Extract the (X, Y) coordinate from the center of the cell holding the provided text.  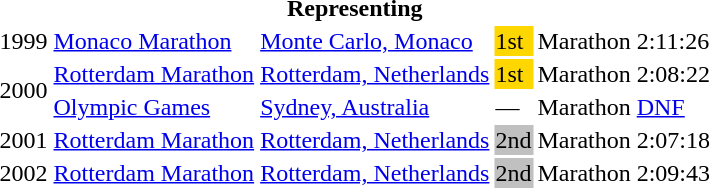
Olympic Games (154, 107)
— (514, 107)
Monaco Marathon (154, 41)
Monte Carlo, Monaco (375, 41)
Sydney, Australia (375, 107)
